Find where the given text appears and provide that cell's center as (X, Y) coordinate. 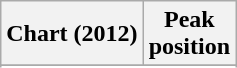
Peakposition (189, 34)
Chart (2012) (72, 34)
